For the text-containing cell, return its midpoint in [x, y] coordinate format. 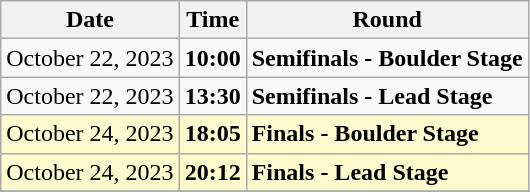
Finals - Boulder Stage [387, 134]
18:05 [212, 134]
Semifinals - Boulder Stage [387, 58]
13:30 [212, 96]
20:12 [212, 172]
10:00 [212, 58]
Round [387, 20]
Time [212, 20]
Date [90, 20]
Semifinals - Lead Stage [387, 96]
Finals - Lead Stage [387, 172]
